From the cell containing the given text, extract its center point as (X, Y) coordinate. 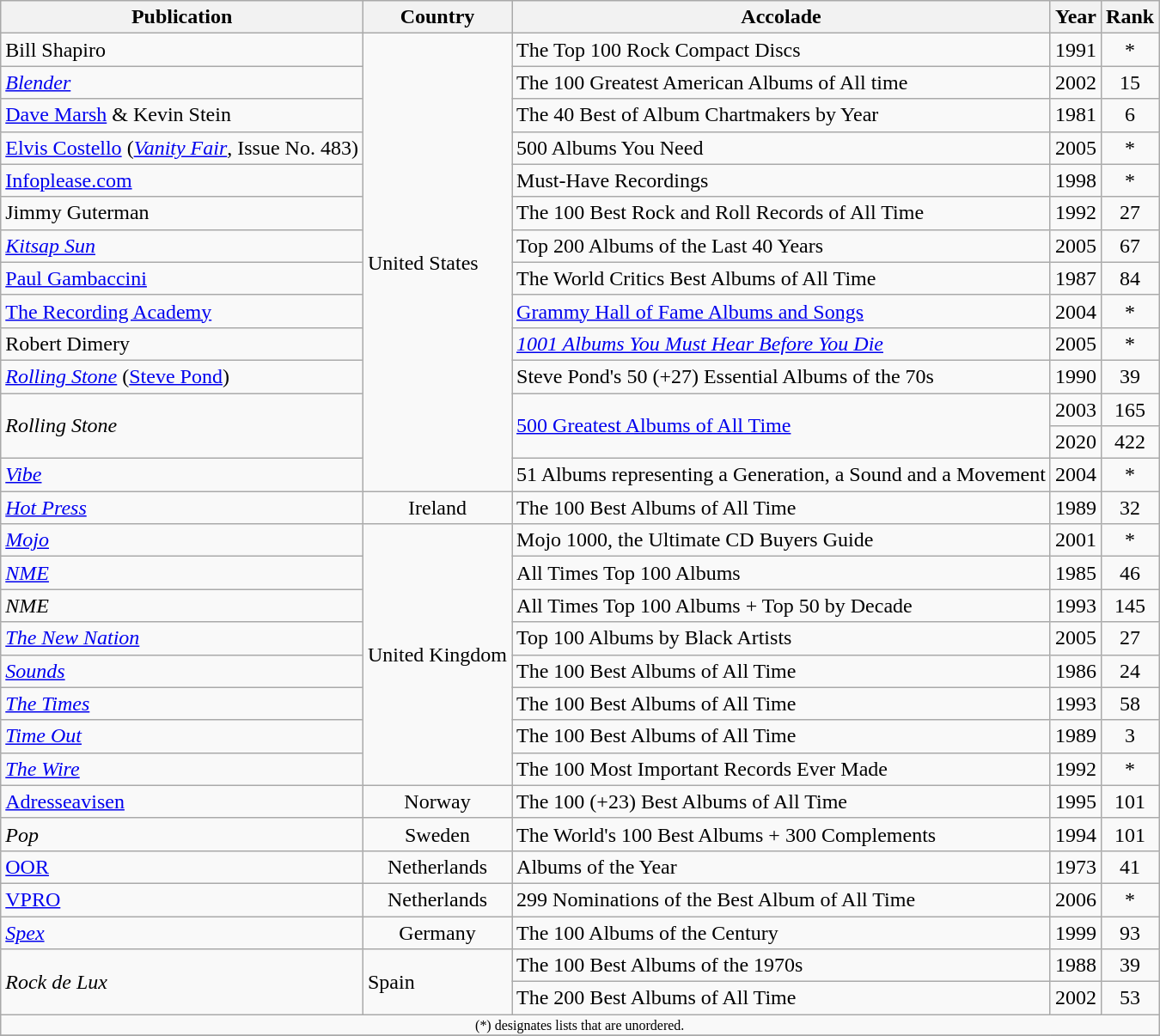
Mojo (182, 540)
Sweden (437, 834)
1981 (1076, 115)
The World Critics Best Albums of All Time (782, 278)
Rank (1131, 17)
OOR (182, 867)
51 Albums representing a Generation, a Sound and a Movement (782, 475)
84 (1131, 278)
Robert Dimery (182, 344)
The 100 Greatest American Albums of All time (782, 82)
United States (437, 263)
VPRO (182, 899)
All Times Top 100 Albums + Top 50 by Decade (782, 606)
Country (437, 17)
Dave Marsh & Kevin Stein (182, 115)
1988 (1076, 966)
2006 (1076, 899)
The 100 Best Albums of the 1970s (782, 966)
53 (1131, 998)
Steve Pond's 50 (+27) Essential Albums of the 70s (782, 376)
46 (1131, 573)
The New Nation (182, 638)
Vibe (182, 475)
58 (1131, 704)
Mojo 1000, the Ultimate CD Buyers Guide (782, 540)
Pop (182, 834)
67 (1131, 246)
Ireland (437, 508)
Elvis Costello (Vanity Fair, Issue No. 483) (182, 148)
All Times Top 100 Albums (782, 573)
Rolling Stone (182, 426)
Hot Press (182, 508)
Spain (437, 982)
422 (1131, 442)
Germany (437, 932)
Rock de Lux (182, 982)
Time Out (182, 736)
41 (1131, 867)
Sounds (182, 671)
United Kingdom (437, 655)
6 (1131, 115)
500 Albums You Need (782, 148)
The Top 100 Rock Compact Discs (782, 50)
The 200 Best Albums of All Time (782, 998)
1986 (1076, 671)
2003 (1076, 410)
The 100 Albums of the Century (782, 932)
Accolade (782, 17)
3 (1131, 736)
Year (1076, 17)
1973 (1076, 867)
Rolling Stone (Steve Pond) (182, 376)
2001 (1076, 540)
1998 (1076, 180)
The 40 Best of Album Chartmakers by Year (782, 115)
Top 100 Albums by Black Artists (782, 638)
The World's 100 Best Albums + 300 Complements (782, 834)
32 (1131, 508)
1987 (1076, 278)
1001 Albums You Must Hear Before You Die (782, 344)
The 100 Best Rock and Roll Records of All Time (782, 213)
1999 (1076, 932)
Must-Have Recordings (782, 180)
Bill Shapiro (182, 50)
Adresseavisen (182, 801)
93 (1131, 932)
1990 (1076, 376)
Jimmy Guterman (182, 213)
2020 (1076, 442)
Kitsap Sun (182, 246)
145 (1131, 606)
500 Greatest Albums of All Time (782, 426)
1985 (1076, 573)
165 (1131, 410)
The 100 Most Important Records Ever Made (782, 769)
Paul Gambaccini (182, 278)
The Recording Academy (182, 311)
1994 (1076, 834)
15 (1131, 82)
Publication (182, 17)
299 Nominations of the Best Album of All Time (782, 899)
Blender (182, 82)
Grammy Hall of Fame Albums and Songs (782, 311)
The 100 (+23) Best Albums of All Time (782, 801)
24 (1131, 671)
The Wire (182, 769)
Norway (437, 801)
Infoplease.com (182, 180)
1991 (1076, 50)
1995 (1076, 801)
Top 200 Albums of the Last 40 Years (782, 246)
(*) designates lists that are unordered. (580, 1025)
The Times (182, 704)
Spex (182, 932)
Albums of the Year (782, 867)
